Capture the cell that displays the provided text and extract its (X, Y) central coordinate. 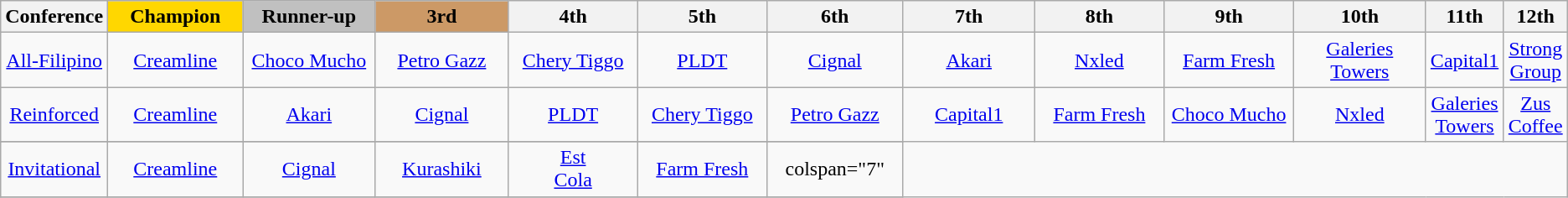
6th (834, 17)
12th (1535, 17)
Zus Coffee (1535, 114)
10th (1360, 17)
Strong Group (1535, 60)
Champion (176, 17)
3rd (442, 17)
5th (702, 17)
Reinforced (54, 114)
Conference (54, 17)
8th (1099, 17)
7th (968, 17)
Invitational (54, 169)
Kurashiki (442, 169)
EstCola (573, 169)
4th (573, 17)
colspan="7" (834, 169)
11th (1464, 17)
9th (1228, 17)
Runner-up (309, 17)
All-Filipino (54, 60)
